Identify which cell holds the provided text, then report its [X, Y] central coordinate. 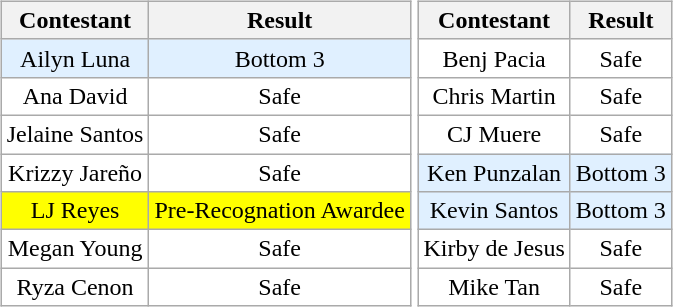
Ken Punzalan [494, 173]
Ryza Cenon [75, 287]
Jelaine Santos [75, 134]
Kirby de Jesus [494, 249]
Ailyn Luna [75, 58]
Pre-Recognation Awardee [280, 211]
Krizzy Jareño [75, 173]
Chris Martin [494, 96]
CJ Muere [494, 134]
LJ Reyes [75, 211]
Megan Young [75, 249]
Ana David [75, 96]
Mike Tan [494, 287]
Kevin Santos [494, 211]
Benj Pacia [494, 58]
